Return (X, Y) of the center of cell containing provided text 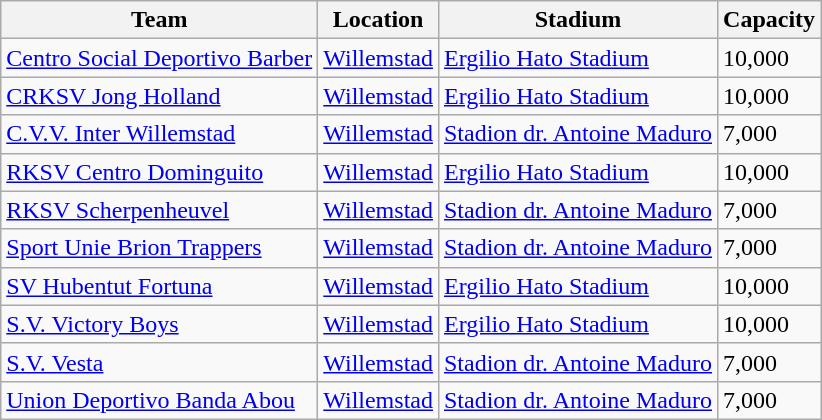
Union Deportivo Banda Abou (160, 400)
Capacity (770, 20)
Team (160, 20)
Sport Unie Brion Trappers (160, 248)
C.V.V. Inter Willemstad (160, 134)
RKSV Centro Dominguito (160, 172)
RKSV Scherpenheuvel (160, 210)
Centro Social Deportivo Barber (160, 58)
S.V. Vesta (160, 362)
SV Hubentut Fortuna (160, 286)
S.V. Victory Boys (160, 324)
Location (378, 20)
Stadium (578, 20)
CRKSV Jong Holland (160, 96)
